Locate the cell with the specified text and output its [x, y] center coordinate. 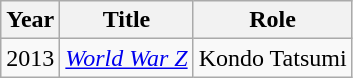
Title [126, 20]
World War Z [126, 58]
2013 [30, 58]
Kondo Tatsumi [272, 58]
Role [272, 20]
Year [30, 20]
